Scan for the cell matching the given text and deliver its (X, Y) coordinate at center. 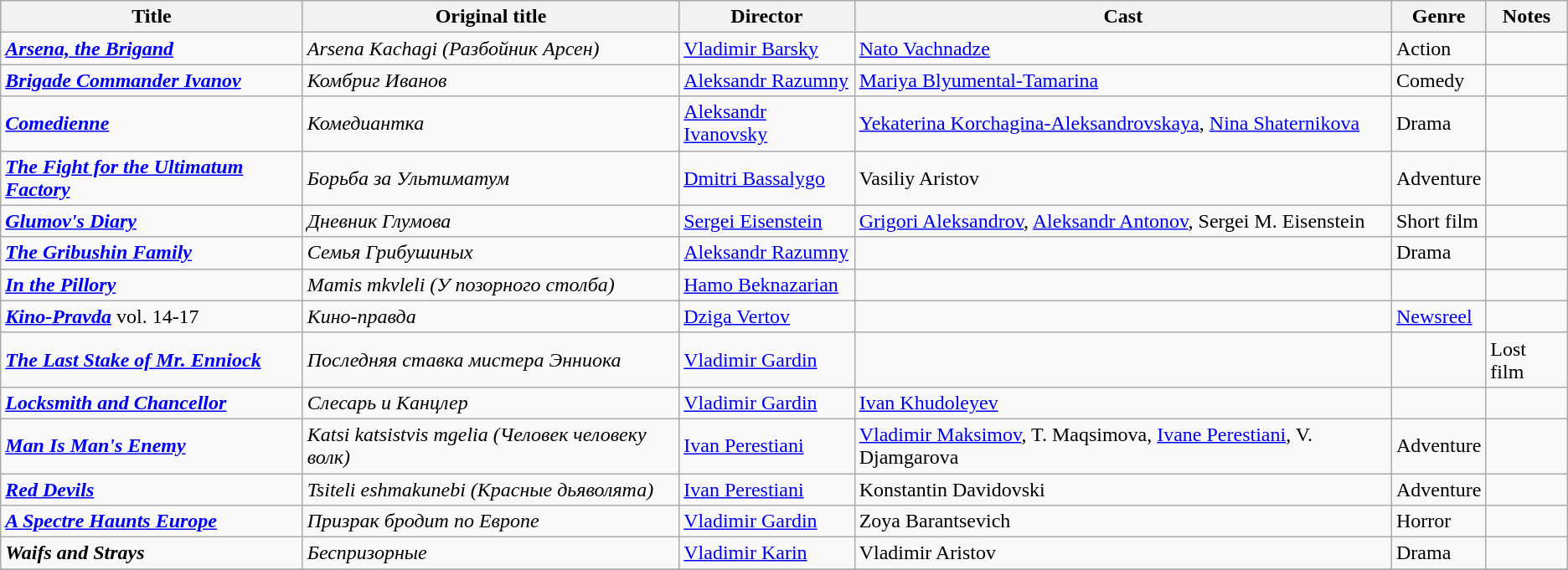
Vladimir Karin (767, 553)
Семья Грибушиных (491, 253)
The Fight for the Ultimatum Factory (152, 177)
Konstantin Davidovski (1122, 490)
Слесарь и Канцлер (491, 403)
Arsena Kachagi (Разбойник Арсен) (491, 49)
Kino-Pravda vol. 14-17 (152, 316)
The Last Stake of Mr. Enniock (152, 360)
Man Is Man's Enemy (152, 445)
Hamo Beknazarian (767, 285)
Комедиантка (491, 124)
Беспризорные (491, 553)
Waifs and Strays (152, 553)
Comedienne (152, 124)
Призрак бродит по Европе (491, 521)
Последняя ставка мистера Энниока (491, 360)
Katsi katsistvis mgelia (Человек человеку волк) (491, 445)
Vladimir Maksimov, T. Maqsimova, Ivane Perestiani, V. Djamgarova (1122, 445)
Grigori Aleksandrov, Aleksandr Antonov, Sergei M. Eisenstein (1122, 221)
Comedy (1438, 80)
Борьба за Ультиматум (491, 177)
Mariya Blyumental-Tamarina (1122, 80)
Director (767, 17)
Mamis mkvleli (У позорного столба) (491, 285)
Nato Vachnadze (1122, 49)
Aleksandr Ivanovsky (767, 124)
Newsreel (1438, 316)
Locksmith and Chancellor (152, 403)
Cast (1122, 17)
Zoya Barantsevich (1122, 521)
Action (1438, 49)
Yekaterina Korchagina-Aleksandrovskaya, Nina Shaternikova (1122, 124)
Vasiliy Aristov (1122, 177)
Кино-правда (491, 316)
Vladimir Aristov (1122, 553)
Brigade Commander Ivanov (152, 80)
Комбриг Иванов (491, 80)
A Spectre Haunts Europe (152, 521)
Title (152, 17)
Arsena, the Brigand (152, 49)
Genre (1438, 17)
Dziga Vertov (767, 316)
Red Devils (152, 490)
Glumov's Diary (152, 221)
Short film (1438, 221)
Sergei Eisenstein (767, 221)
Tsiteli eshmakunebi (Красные дьяволята) (491, 490)
Ivan Khudoleyev (1122, 403)
Дневник Глумова (491, 221)
Dmitri Bassalygo (767, 177)
The Gribushin Family (152, 253)
Original title (491, 17)
Notes (1526, 17)
Vladimir Barsky (767, 49)
Lost film (1526, 360)
Horror (1438, 521)
In the Pillory (152, 285)
